Return the (x, y) coordinate for the center point of the cell that contains the specified text.  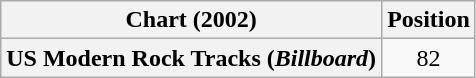
Chart (2002) (192, 20)
US Modern Rock Tracks (Billboard) (192, 58)
Position (429, 20)
82 (429, 58)
